Return [x, y] of the center of cell containing provided text 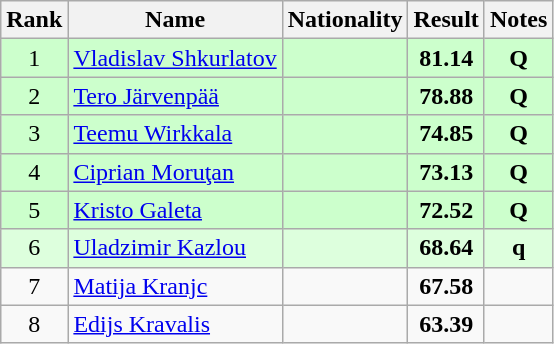
3 [34, 134]
Teemu Wirkkala [175, 134]
67.58 [446, 286]
63.39 [446, 324]
1 [34, 58]
Result [446, 20]
78.88 [446, 96]
Edijs Kravalis [175, 324]
q [518, 248]
Nationality [345, 20]
Vladislav Shkurlatov [175, 58]
Uladzimir Kazlou [175, 248]
Ciprian Moruţan [175, 172]
Rank [34, 20]
4 [34, 172]
7 [34, 286]
Kristo Galeta [175, 210]
2 [34, 96]
68.64 [446, 248]
Name [175, 20]
Notes [518, 20]
72.52 [446, 210]
6 [34, 248]
81.14 [446, 58]
74.85 [446, 134]
5 [34, 210]
Tero Järvenpää [175, 96]
73.13 [446, 172]
8 [34, 324]
Matija Kranjc [175, 286]
